Output the (X, Y) coordinate of the center of the cell containing the given text.  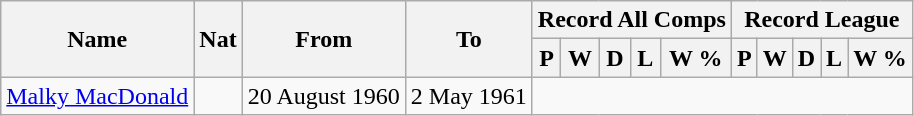
Nat (218, 39)
From (324, 39)
Malky MacDonald (98, 96)
Name (98, 39)
20 August 1960 (324, 96)
Record League (822, 20)
Record All Comps (632, 20)
To (468, 39)
2 May 1961 (468, 96)
